Return (X, Y) of the center of cell containing provided text 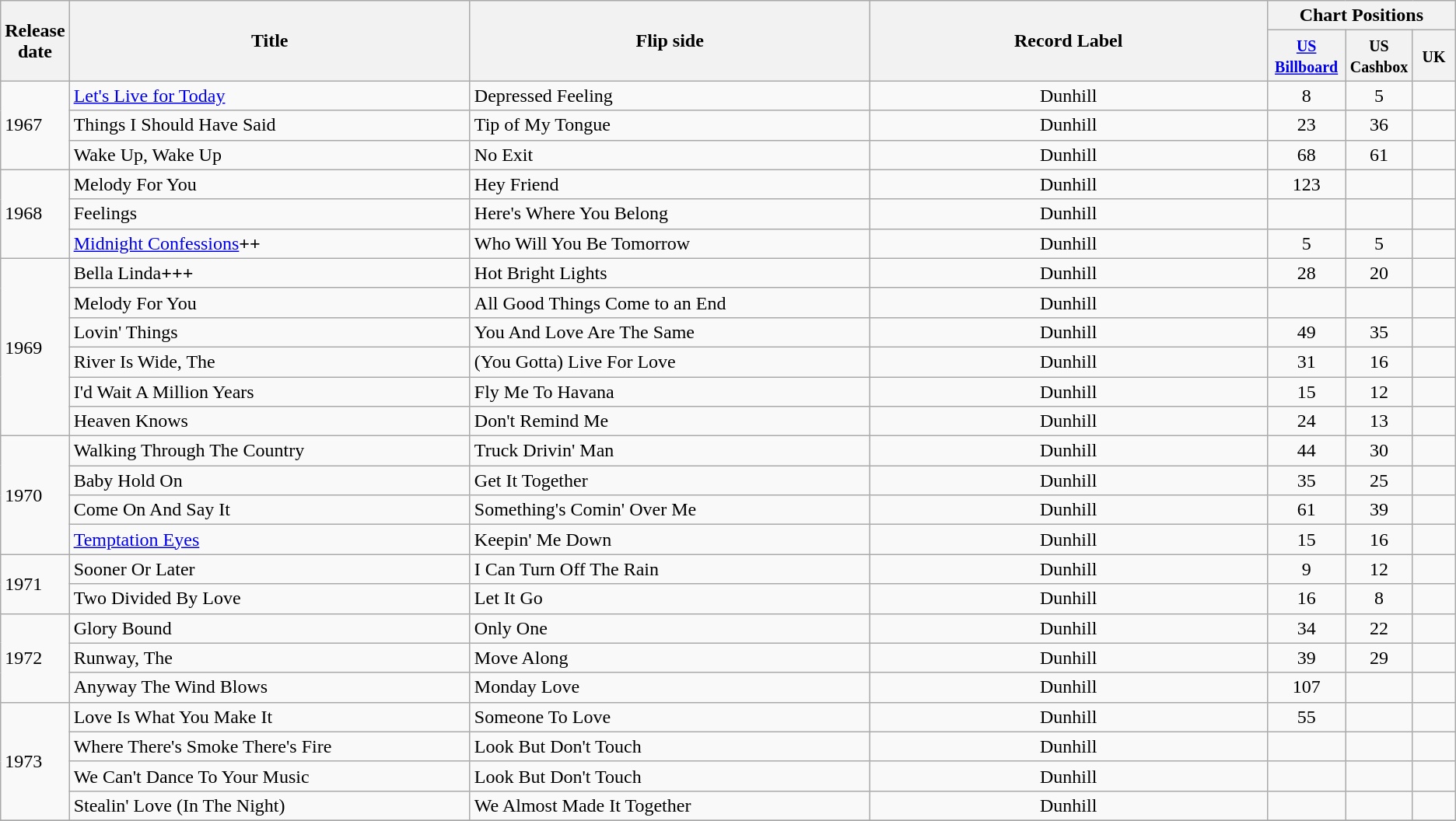
I Can Turn Off The Rain (670, 569)
Two Divided By Love (269, 599)
UK (1434, 56)
US Billboard (1307, 56)
25 (1379, 480)
Love Is What You Make It (269, 717)
Chart Positions (1361, 16)
Who Will You Be Tomorrow (670, 243)
1968 (35, 214)
Depressed Feeling (670, 96)
Someone To Love (670, 717)
All Good Things Come to an End (670, 302)
Let It Go (670, 599)
Sooner Or Later (269, 569)
Here's Where You Belong (670, 214)
I'd Wait A Million Years (269, 391)
Midnight Confessions++ (269, 243)
Glory Bound (269, 628)
Temptation Eyes (269, 540)
US Cashbox (1379, 56)
Title (269, 40)
River Is Wide, The (269, 362)
No Exit (670, 155)
29 (1379, 658)
Keepin' Me Down (670, 540)
1972 (35, 658)
Heaven Knows (269, 421)
22 (1379, 628)
Baby Hold On (269, 480)
Monday Love (670, 687)
1969 (35, 347)
Anyway The Wind Blows (269, 687)
Tip of My Tongue (670, 125)
34 (1307, 628)
Hey Friend (670, 184)
Fly Me To Havana (670, 391)
1967 (35, 125)
Things I Should Have Said (269, 125)
Wake Up, Wake Up (269, 155)
Only One (670, 628)
Release date (35, 40)
123 (1307, 184)
You And Love Are The Same (670, 332)
Flip side (670, 40)
Stealin' Love (In The Night) (269, 805)
We Almost Made It Together (670, 805)
68 (1307, 155)
1970 (35, 495)
Don't Remind Me (670, 421)
We Can't Dance To Your Music (269, 776)
1971 (35, 584)
Runway, The (269, 658)
Walking Through The Country (269, 451)
49 (1307, 332)
Get It Together (670, 480)
31 (1307, 362)
Truck Drivin' Man (670, 451)
107 (1307, 687)
Come On And Say It (269, 510)
Where There's Smoke There's Fire (269, 746)
36 (1379, 125)
(You Gotta) Live For Love (670, 362)
44 (1307, 451)
Record Label (1069, 40)
24 (1307, 421)
28 (1307, 273)
13 (1379, 421)
23 (1307, 125)
Bella Linda+++ (269, 273)
Feelings (269, 214)
20 (1379, 273)
Hot Bright Lights (670, 273)
9 (1307, 569)
Something's Comin' Over Me (670, 510)
Lovin' Things (269, 332)
Move Along (670, 658)
30 (1379, 451)
Let's Live for Today (269, 96)
55 (1307, 717)
1973 (35, 761)
